Return the (x, y) coordinate for the center point of the cell that contains the specified text.  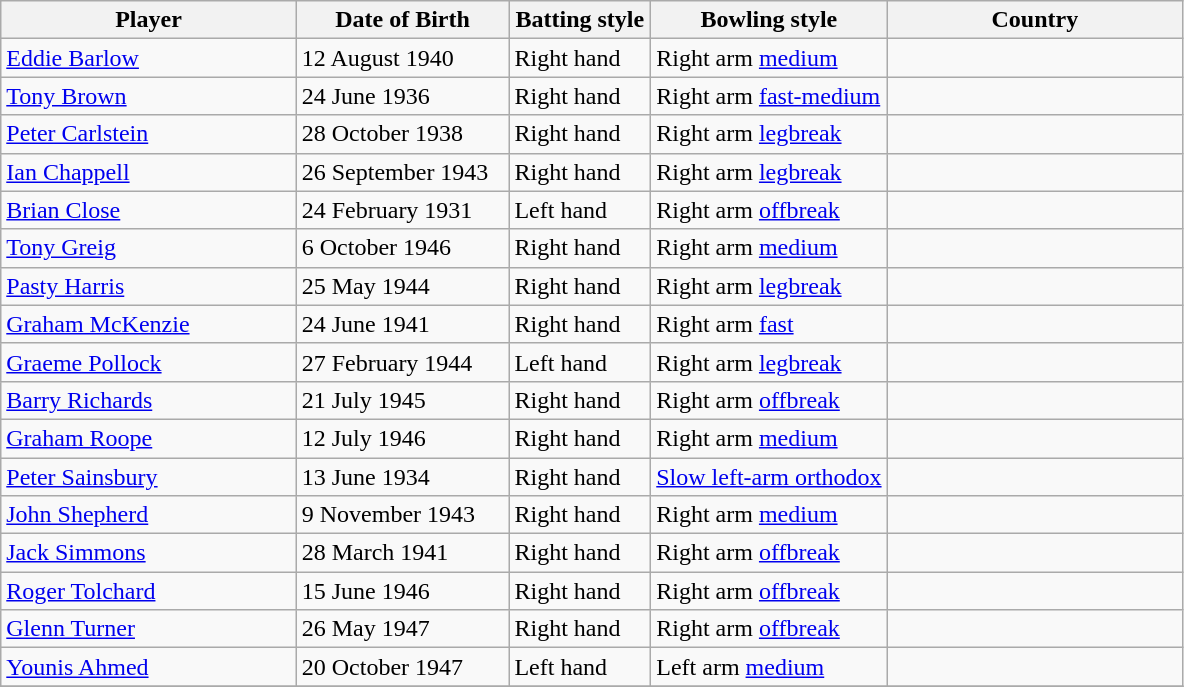
Country (1034, 20)
Graham McKenzie (148, 324)
Jack Simmons (148, 553)
24 June 1941 (402, 324)
Peter Sainsbury (148, 477)
12 July 1946 (402, 438)
24 February 1931 (402, 210)
Brian Close (148, 210)
Tony Greig (148, 248)
Bowling style (769, 20)
13 June 1934 (402, 477)
26 September 1943 (402, 172)
20 October 1947 (402, 667)
26 May 1947 (402, 629)
9 November 1943 (402, 515)
Right arm fast-medium (769, 96)
25 May 1944 (402, 286)
Ian Chappell (148, 172)
Left arm medium (769, 667)
Date of Birth (402, 20)
Right arm fast (769, 324)
Glenn Turner (148, 629)
John Shepherd (148, 515)
12 August 1940 (402, 58)
28 October 1938 (402, 134)
Graeme Pollock (148, 362)
Roger Tolchard (148, 591)
6 October 1946 (402, 248)
Slow left-arm orthodox (769, 477)
Peter Carlstein (148, 134)
Graham Roope (148, 438)
Barry Richards (148, 400)
27 February 1944 (402, 362)
Younis Ahmed (148, 667)
15 June 1946 (402, 591)
Tony Brown (148, 96)
24 June 1936 (402, 96)
28 March 1941 (402, 553)
Batting style (580, 20)
21 July 1945 (402, 400)
Player (148, 20)
Eddie Barlow (148, 58)
Pasty Harris (148, 286)
